Find where the given text appears and provide that cell's center as [X, Y] coordinate. 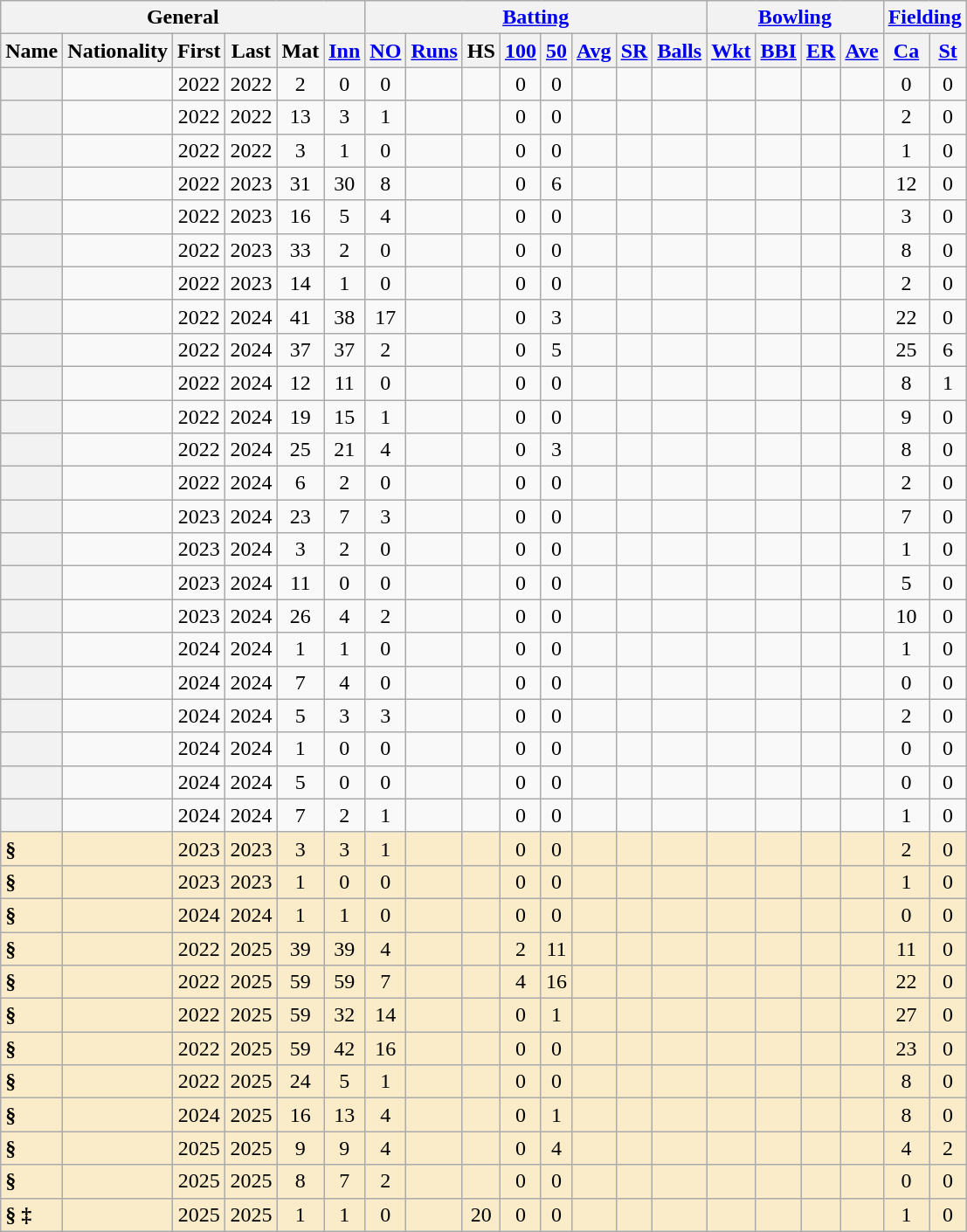
17 [386, 316]
100 [521, 51]
20 [480, 1215]
Wkt [731, 51]
St [948, 51]
Runs [434, 51]
Fielding [924, 17]
42 [344, 1049]
Name [31, 51]
First [199, 51]
Mat [300, 51]
21 [344, 450]
31 [300, 183]
§ ‡ [31, 1215]
Bowling [795, 17]
Batting [536, 17]
Nationality [118, 51]
24 [300, 1082]
HS [480, 51]
Inn [344, 51]
32 [344, 1015]
38 [344, 316]
BBI [778, 51]
41 [300, 316]
SR [634, 51]
Ca [907, 51]
Last [252, 51]
Balls [680, 51]
50 [556, 51]
27 [907, 1015]
26 [300, 616]
10 [907, 616]
33 [300, 250]
30 [344, 183]
Avg [594, 51]
15 [344, 417]
NO [386, 51]
19 [300, 417]
Ave [861, 51]
General [183, 17]
ER [820, 51]
